Output the (X, Y) coordinate of the center of the cell containing the given text.  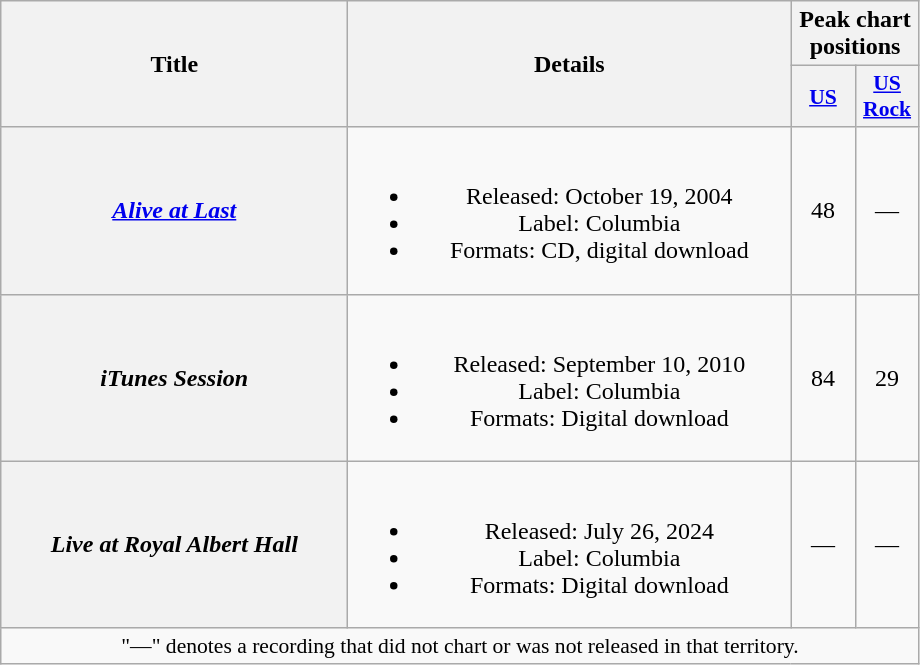
Peak chart positions (855, 34)
84 (823, 378)
Released: September 10, 2010Label: ColumbiaFormats: Digital download (570, 378)
Live at Royal Albert Hall (174, 544)
48 (823, 210)
Title (174, 64)
"—" denotes a recording that did not chart or was not released in that territory. (460, 646)
29 (887, 378)
Alive at Last (174, 210)
Released: July 26, 2024Label: ColumbiaFormats: Digital download (570, 544)
US (823, 96)
Released: October 19, 2004Label: ColumbiaFormats: CD, digital download (570, 210)
Details (570, 64)
USRock (887, 96)
iTunes Session (174, 378)
